Output the [x, y] coordinate of the center of the cell containing the given text.  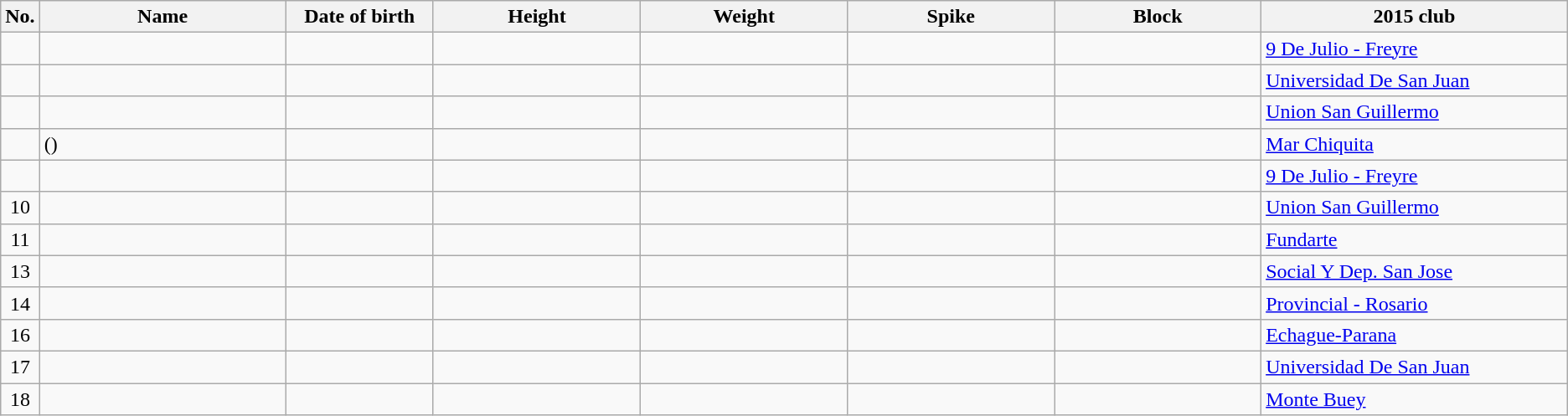
Spike [952, 17]
() [162, 144]
Provincial - Rosario [1415, 303]
10 [20, 208]
11 [20, 239]
17 [20, 367]
Monte Buey [1415, 399]
Block [1158, 17]
Height [536, 17]
Fundarte [1415, 239]
Social Y Dep. San Jose [1415, 271]
Weight [744, 17]
13 [20, 271]
2015 club [1415, 17]
14 [20, 303]
Echague-Parana [1415, 335]
Mar Chiquita [1415, 144]
No. [20, 17]
Date of birth [359, 17]
16 [20, 335]
Name [162, 17]
18 [20, 399]
